Find where the given text appears and provide that cell's center as (X, Y) coordinate. 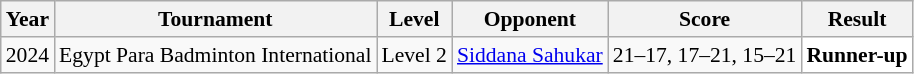
Score (705, 19)
21–17, 17–21, 15–21 (705, 55)
Egypt Para Badminton International (215, 55)
Level (414, 19)
Opponent (530, 19)
Runner-up (856, 55)
Tournament (215, 19)
Level 2 (414, 55)
Result (856, 19)
Siddana Sahukar (530, 55)
2024 (28, 55)
Year (28, 19)
